Return the (x, y) coordinate for the center point of the cell that contains the specified text.  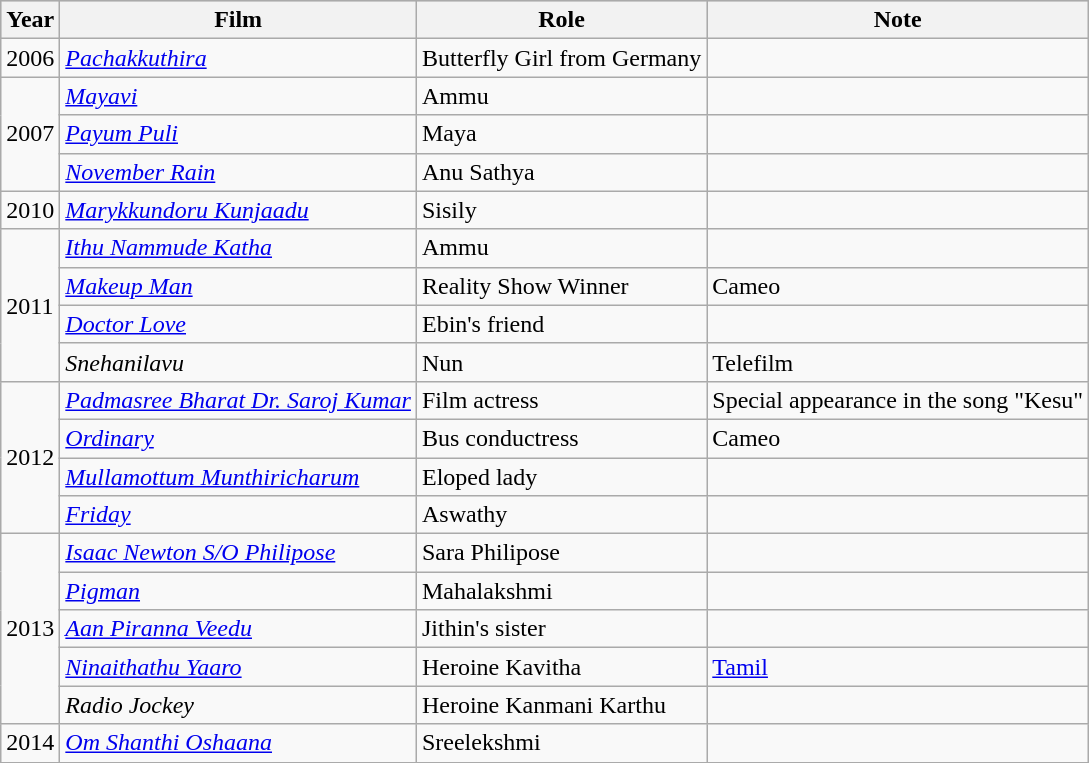
Aan Piranna Veedu (238, 629)
Ordinary (238, 438)
Sara Philipose (561, 553)
Isaac Newton S/O Philipose (238, 553)
Role (561, 20)
November Rain (238, 172)
Payum Puli (238, 134)
Sreelekshmi (561, 743)
2007 (30, 134)
Mullamottum Munthiricharum (238, 477)
Heroine Kanmani Karthu (561, 705)
2010 (30, 210)
Makeup Man (238, 286)
Film actress (561, 400)
Ithu Nammude Katha (238, 248)
Friday (238, 515)
Jithin's sister (561, 629)
2006 (30, 58)
Eloped lady (561, 477)
2014 (30, 743)
Doctor Love (238, 324)
Nun (561, 362)
Ebin's friend (561, 324)
Sisily (561, 210)
Ninaithathu Yaaro (238, 667)
Pigman (238, 591)
2012 (30, 457)
Padmasree Bharat Dr. Saroj Kumar (238, 400)
Special appearance in the song "Kesu" (898, 400)
2013 (30, 629)
Bus conductress (561, 438)
Film (238, 20)
Mayavi (238, 96)
2011 (30, 305)
Pachakkuthira (238, 58)
Heroine Kavitha (561, 667)
Snehanilavu (238, 362)
Aswathy (561, 515)
Tamil (898, 667)
Maya (561, 134)
Butterfly Girl from Germany (561, 58)
Note (898, 20)
Om Shanthi Oshaana (238, 743)
Marykkundoru Kunjaadu (238, 210)
Radio Jockey (238, 705)
Year (30, 20)
Reality Show Winner (561, 286)
Anu Sathya (561, 172)
Mahalakshmi (561, 591)
Telefilm (898, 362)
